Scan for the cell matching the given text and deliver its [x, y] coordinate at center. 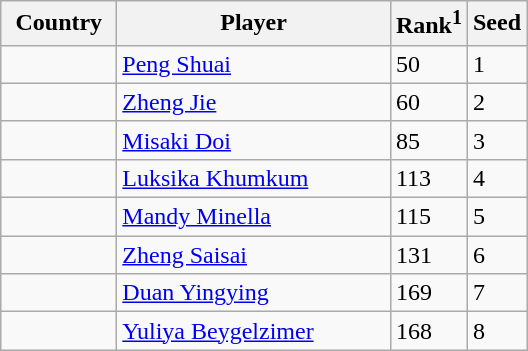
8 [496, 331]
Misaki Doi [254, 140]
2 [496, 102]
Duan Yingying [254, 293]
Rank1 [428, 24]
Country [59, 24]
168 [428, 331]
60 [428, 102]
Seed [496, 24]
Zheng Jie [254, 102]
50 [428, 64]
3 [496, 140]
5 [496, 217]
169 [428, 293]
Yuliya Beygelzimer [254, 331]
Player [254, 24]
131 [428, 255]
115 [428, 217]
Mandy Minella [254, 217]
Peng Shuai [254, 64]
6 [496, 255]
4 [496, 178]
85 [428, 140]
7 [496, 293]
Luksika Khumkum [254, 178]
113 [428, 178]
1 [496, 64]
Zheng Saisai [254, 255]
